Provide the (X, Y) coordinate of the cell's center where the given text is located.  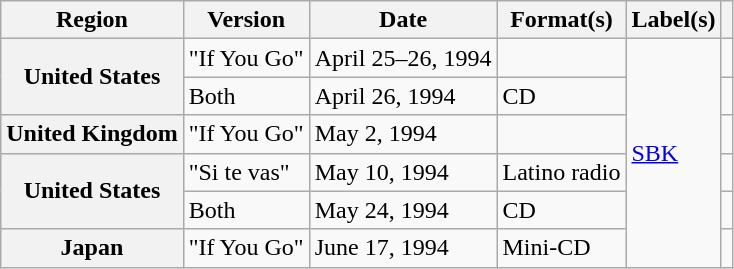
United Kingdom (92, 134)
Format(s) (562, 20)
"Si te vas" (246, 172)
May 24, 1994 (403, 210)
Japan (92, 248)
Date (403, 20)
May 10, 1994 (403, 172)
Region (92, 20)
June 17, 1994 (403, 248)
April 26, 1994 (403, 96)
April 25–26, 1994 (403, 58)
Latino radio (562, 172)
SBK (674, 153)
Mini-CD (562, 248)
Label(s) (674, 20)
Version (246, 20)
May 2, 1994 (403, 134)
